Return the [x, y] coordinate for the center point of the cell that contains the specified text.  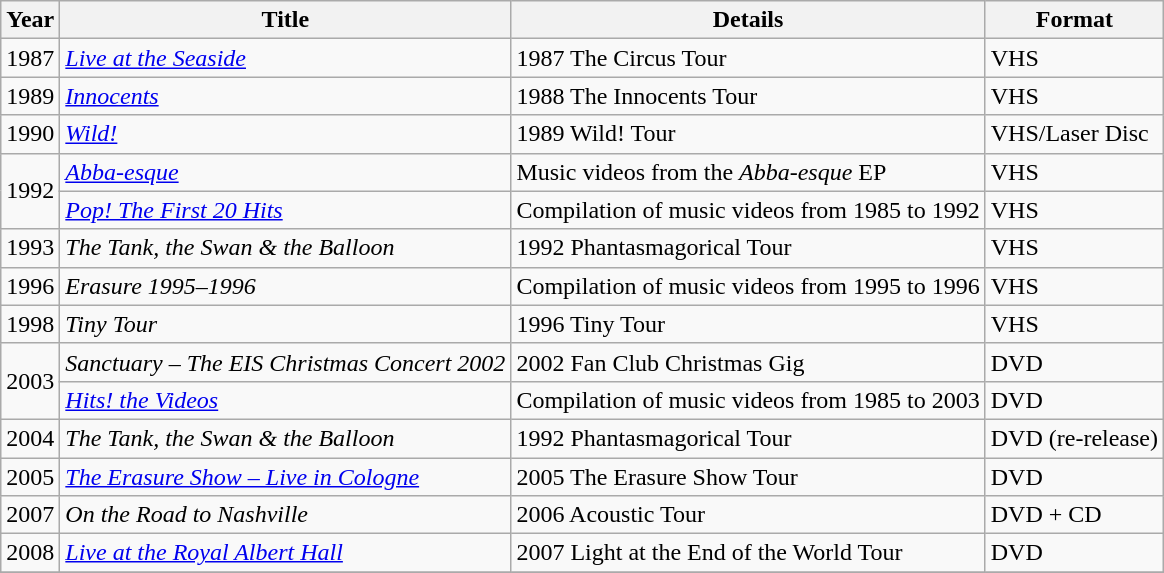
Title [286, 20]
1993 [30, 248]
Compilation of music videos from 1985 to 1992 [748, 210]
1996 [30, 286]
Erasure 1995–1996 [286, 286]
Tiny Tour [286, 324]
1988 The Innocents Tour [748, 96]
1987 The Circus Tour [748, 58]
1990 [30, 134]
Live at the Royal Albert Hall [286, 553]
1989 Wild! Tour [748, 134]
2005 The Erasure Show Tour [748, 477]
Innocents [286, 96]
Year [30, 20]
2008 [30, 553]
Sanctuary – The EIS Christmas Concert 2002 [286, 362]
DVD + CD [1074, 515]
Hits! the Videos [286, 400]
Music videos from the Abba-esque EP [748, 172]
Compilation of music videos from 1985 to 2003 [748, 400]
2003 [30, 381]
Live at the Seaside [286, 58]
1998 [30, 324]
1987 [30, 58]
DVD (re-release) [1074, 438]
1992 [30, 191]
Abba-esque [286, 172]
2005 [30, 477]
2007 [30, 515]
2007 Light at the End of the World Tour [748, 553]
1989 [30, 96]
Wild! [286, 134]
2004 [30, 438]
Pop! The First 20 Hits [286, 210]
Details [748, 20]
Compilation of music videos from 1995 to 1996 [748, 286]
2006 Acoustic Tour [748, 515]
On the Road to Nashville [286, 515]
1996 Tiny Tour [748, 324]
VHS/Laser Disc [1074, 134]
The Erasure Show – Live in Cologne [286, 477]
Format [1074, 20]
2002 Fan Club Christmas Gig [748, 362]
